Scan for the cell matching the given text and deliver its (x, y) coordinate at center. 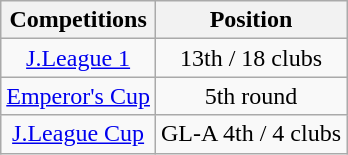
J.League 1 (78, 58)
J.League Cup (78, 134)
Competitions (78, 20)
5th round (250, 96)
GL-A 4th / 4 clubs (250, 134)
13th / 18 clubs (250, 58)
Position (250, 20)
Emperor's Cup (78, 96)
